Return the [x, y] coordinate for the center point of the cell that contains the specified text.  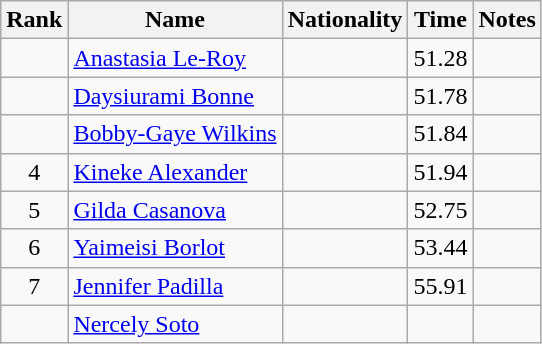
51.84 [440, 134]
51.78 [440, 96]
Name [175, 20]
Gilda Casanova [175, 210]
51.28 [440, 58]
Yaimeisi Borlot [175, 248]
Nercely Soto [175, 324]
Notes [507, 20]
Rank [34, 20]
51.94 [440, 172]
Nationality [345, 20]
Daysiurami Bonne [175, 96]
7 [34, 286]
Anastasia Le-Roy [175, 58]
Time [440, 20]
6 [34, 248]
Kineke Alexander [175, 172]
53.44 [440, 248]
Jennifer Padilla [175, 286]
5 [34, 210]
52.75 [440, 210]
55.91 [440, 286]
Bobby-Gaye Wilkins [175, 134]
4 [34, 172]
